Find where the given text appears and provide that cell's center as [X, Y] coordinate. 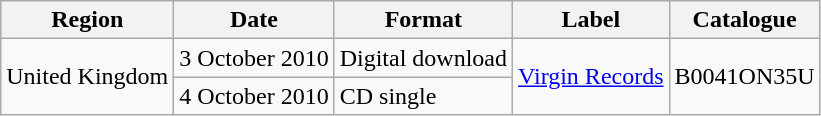
4 October 2010 [254, 96]
Label [591, 20]
Digital download [423, 58]
Format [423, 20]
United Kingdom [88, 77]
B0041ON35U [744, 77]
CD single [423, 96]
3 October 2010 [254, 58]
Region [88, 20]
Date [254, 20]
Catalogue [744, 20]
Virgin Records [591, 77]
